Search for the cell housing the specified text and yield its (x, y) center coordinate. 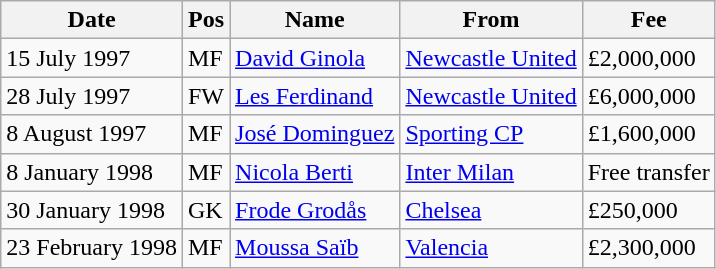
23 February 1998 (92, 248)
28 July 1997 (92, 96)
Les Ferdinand (315, 96)
Date (92, 20)
GK (206, 210)
£250,000 (648, 210)
Free transfer (648, 172)
Inter Milan (491, 172)
From (491, 20)
8 August 1997 (92, 134)
Frode Grodås (315, 210)
Fee (648, 20)
Moussa Saïb (315, 248)
José Dominguez (315, 134)
Chelsea (491, 210)
30 January 1998 (92, 210)
David Ginola (315, 58)
Pos (206, 20)
Name (315, 20)
Sporting CP (491, 134)
£1,600,000 (648, 134)
15 July 1997 (92, 58)
£6,000,000 (648, 96)
£2,300,000 (648, 248)
Valencia (491, 248)
FW (206, 96)
8 January 1998 (92, 172)
Nicola Berti (315, 172)
£2,000,000 (648, 58)
